Extract the [x, y] coordinate from the center of the cell holding the provided text.  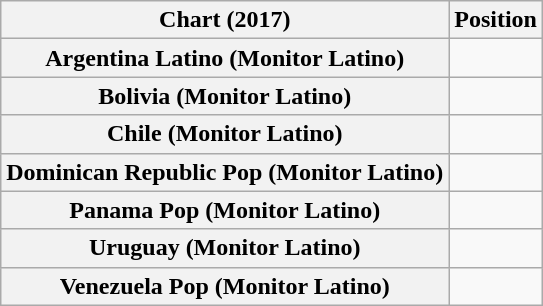
Argentina Latino (Monitor Latino) [225, 58]
Chart (2017) [225, 20]
Position [496, 20]
Panama Pop (Monitor Latino) [225, 210]
Bolivia (Monitor Latino) [225, 96]
Uruguay (Monitor Latino) [225, 248]
Dominican Republic Pop (Monitor Latino) [225, 172]
Chile (Monitor Latino) [225, 134]
Venezuela Pop (Monitor Latino) [225, 286]
